Determine the [x, y] coordinate at the center of the cell enclosing the given text.  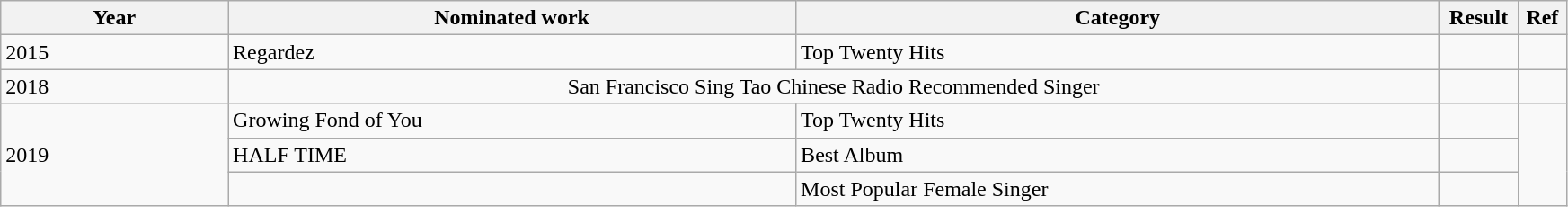
San Francisco Sing Tao Chinese Radio Recommended Singer [834, 86]
Growing Fond of You [512, 121]
Best Album [1118, 155]
2018 [115, 86]
Most Popular Female Singer [1118, 189]
2015 [115, 52]
Year [115, 18]
Ref [1542, 18]
Regardez [512, 52]
2019 [115, 155]
Nominated work [512, 18]
Result [1479, 18]
HALF TIME [512, 155]
Category [1118, 18]
